For the text-containing cell, return its midpoint in (x, y) coordinate format. 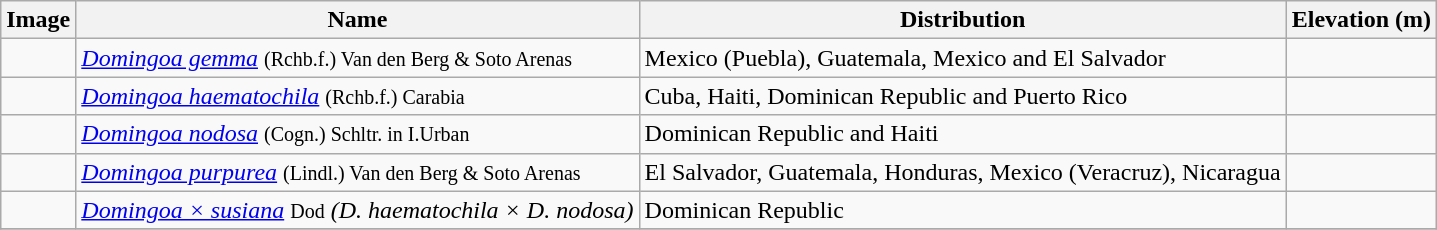
Mexico (Puebla), Guatemala, Mexico and El Salvador (962, 58)
Domingoa haematochila (Rchb.f.) Carabia (358, 96)
Domingoa gemma (Rchb.f.) Van den Berg & Soto Arenas (358, 58)
Dominican Republic (962, 210)
Domingoa purpurea (Lindl.) Van den Berg & Soto Arenas (358, 172)
Elevation (m) (1361, 20)
Distribution (962, 20)
Domingoa × susiana Dod (D. haematochila × D. nodosa) (358, 210)
Image (38, 20)
Dominican Republic and Haiti (962, 134)
Domingoa nodosa (Cogn.) Schltr. in I.Urban (358, 134)
El Salvador, Guatemala, Honduras, Mexico (Veracruz), Nicaragua (962, 172)
Name (358, 20)
Cuba, Haiti, Dominican Republic and Puerto Rico (962, 96)
